Detect which cell encompasses the target text, then output its [x, y] center coordinate. 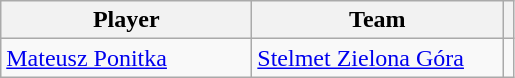
Mateusz Ponitka [126, 58]
Team [378, 20]
Stelmet Zielona Góra [378, 58]
Player [126, 20]
